Locate the cell with the specified text and output its (x, y) center coordinate. 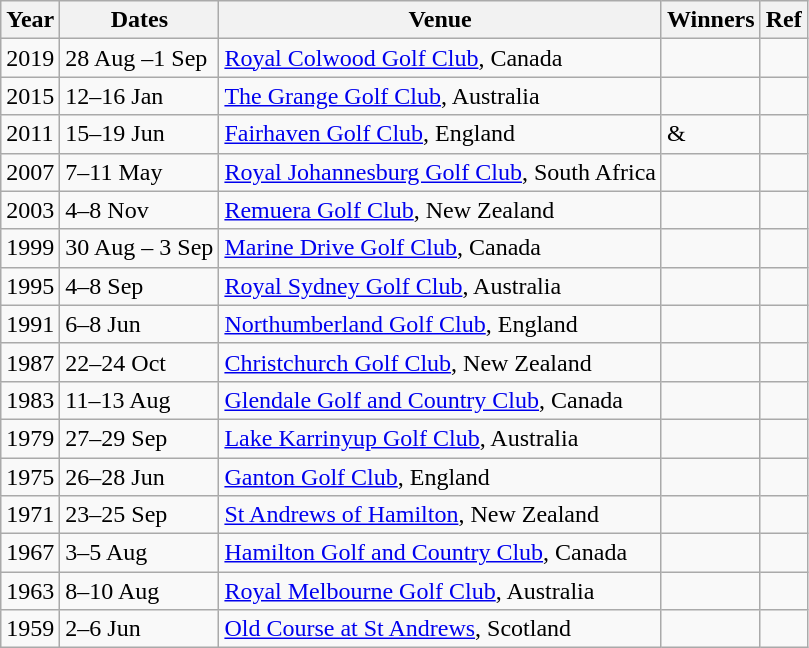
4–8 Nov (140, 210)
Old Course at St Andrews, Scotland (440, 629)
1971 (30, 515)
2019 (30, 58)
1963 (30, 591)
2015 (30, 96)
8–10 Aug (140, 591)
28 Aug –1 Sep (140, 58)
15–19 Jun (140, 134)
3–5 Aug (140, 553)
26–28 Jun (140, 477)
Marine Drive Golf Club, Canada (440, 248)
St Andrews of Hamilton, New Zealand (440, 515)
Royal Sydney Golf Club, Australia (440, 286)
30 Aug – 3 Sep (140, 248)
2003 (30, 210)
1983 (30, 400)
Royal Johannesburg Golf Club, South Africa (440, 172)
Christchurch Golf Club, New Zealand (440, 362)
Fairhaven Golf Club, England (440, 134)
1967 (30, 553)
12–16 Jan (140, 96)
Winners (710, 20)
1987 (30, 362)
1959 (30, 629)
27–29 Sep (140, 438)
23–25 Sep (140, 515)
1999 (30, 248)
1979 (30, 438)
22–24 Oct (140, 362)
Northumberland Golf Club, England (440, 324)
4–8 Sep (140, 286)
Ganton Golf Club, England (440, 477)
& (710, 134)
2007 (30, 172)
Royal Melbourne Golf Club, Australia (440, 591)
Venue (440, 20)
11–13 Aug (140, 400)
2011 (30, 134)
2–6 Jun (140, 629)
Hamilton Golf and Country Club, Canada (440, 553)
Ref (784, 20)
1995 (30, 286)
Remuera Golf Club, New Zealand (440, 210)
6–8 Jun (140, 324)
Year (30, 20)
1975 (30, 477)
The Grange Golf Club, Australia (440, 96)
Lake Karrinyup Golf Club, Australia (440, 438)
1991 (30, 324)
7–11 May (140, 172)
Glendale Golf and Country Club, Canada (440, 400)
Dates (140, 20)
Royal Colwood Golf Club, Canada (440, 58)
